Capture the cell that displays the provided text and extract its (X, Y) central coordinate. 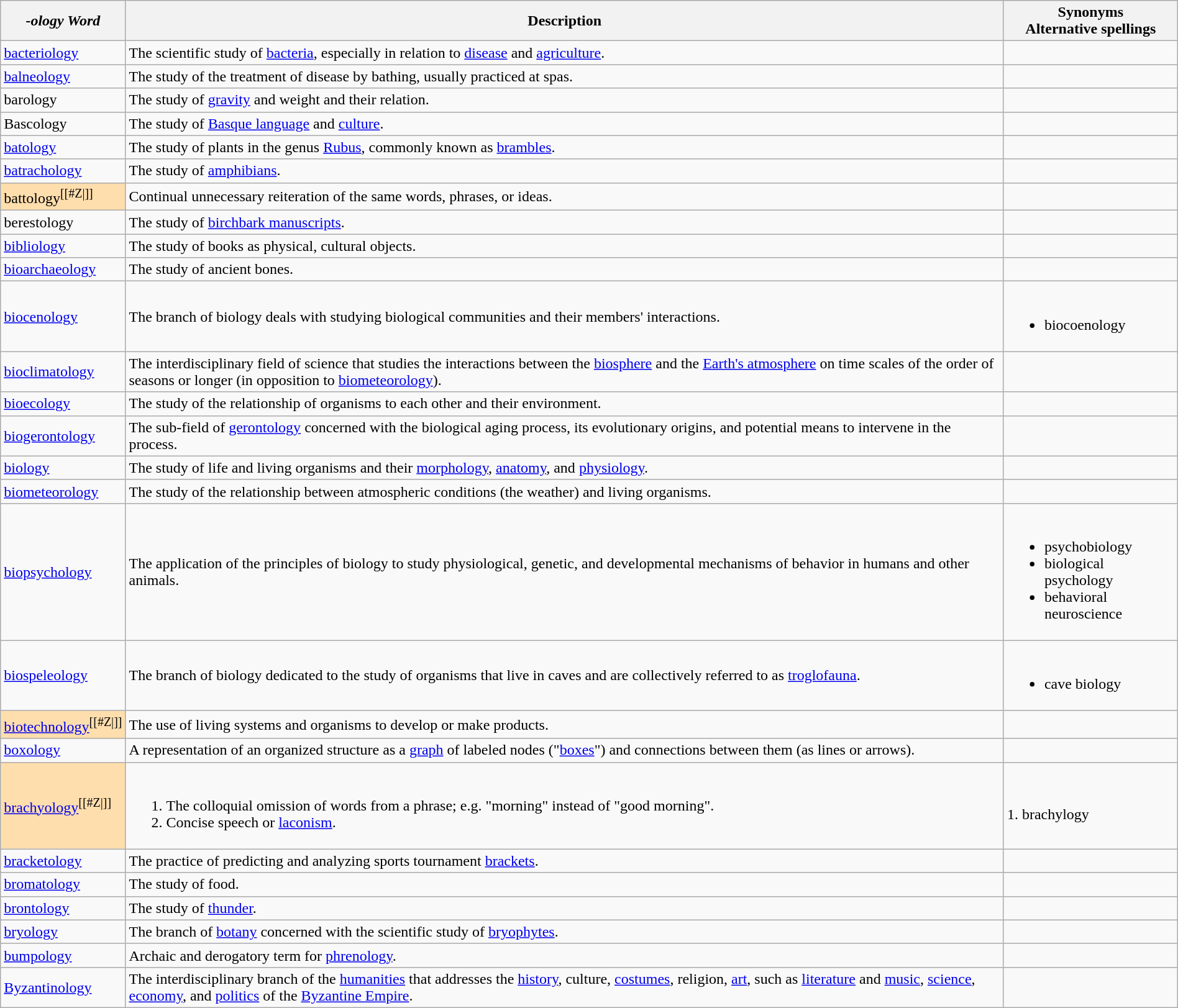
A representation of an organized structure as a graph of labeled nodes ("boxes") and connections between them (as lines or arrows). (564, 750)
The branch of botany concerned with the scientific study of bryophytes. (564, 932)
bacteriology (63, 53)
SynonymsAlternative spellings (1090, 21)
The use of living systems and organisms to develop or make products. (564, 724)
Continual unnecessary reiteration of the same words, phrases, or ideas. (564, 196)
The study of birchbark manuscripts. (564, 222)
Byzantinology (63, 988)
barology (63, 100)
Bascology (63, 124)
The study of Basque language and culture. (564, 124)
1. brachylogy (1090, 806)
bumpology (63, 955)
Archaic and derogatory term for phrenology. (564, 955)
balneology (63, 76)
bromatology (63, 884)
battology[[#Z|]] (63, 196)
batology (63, 147)
bioarchaeology (63, 270)
The study of food. (564, 884)
berestology (63, 222)
bioclimatology (63, 371)
biotechnology[[#Z|]] (63, 724)
batrachology (63, 171)
bryology (63, 932)
The application of the principles of biology to study physiological, genetic, and developmental mechanisms of behavior in humans and other animals. (564, 571)
The study of the relationship of organisms to each other and their environment. (564, 404)
The study of amphibians. (564, 171)
The study of books as physical, cultural objects. (564, 246)
boxology (63, 750)
The colloquial omission of words from a phrase; e.g. "morning" instead of "good morning".Concise speech or laconism. (564, 806)
The branch of biology deals with studying biological communities and their members' interactions. (564, 317)
The study of gravity and weight and their relation. (564, 100)
biology (63, 468)
Description (564, 21)
The study of ancient bones. (564, 270)
bibliology (63, 246)
The study of the relationship between atmospheric conditions (the weather) and living organisms. (564, 491)
bioecology (63, 404)
The sub-field of gerontology concerned with the biological aging process, its evolutionary origins, and potential means to intervene in the process. (564, 436)
psychobiologybiological psychologybehavioral neuroscience (1090, 571)
brontology (63, 908)
biospeleology (63, 676)
biocoenology (1090, 317)
biopsychology (63, 571)
The practice of predicting and analyzing sports tournament brackets. (564, 861)
biocenology (63, 317)
The study of plants in the genus Rubus, commonly known as brambles. (564, 147)
brachyology[[#Z|]] (63, 806)
bracketology (63, 861)
biometeorology (63, 491)
biogerontology (63, 436)
The study of the treatment of disease by bathing, usually practiced at spas. (564, 76)
-ology Word (63, 21)
The branch of biology dedicated to the study of organisms that live in caves and are collectively referred to as troglofauna. (564, 676)
cave biology (1090, 676)
The study of life and living organisms and their morphology, anatomy, and physiology. (564, 468)
The scientific study of bacteria, especially in relation to disease and agriculture. (564, 53)
The study of thunder. (564, 908)
